Return the [x, y] coordinate for the center point of the cell that contains the specified text.  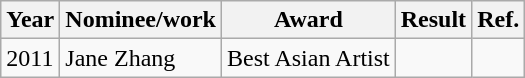
Year [30, 20]
Best Asian Artist [309, 58]
2011 [30, 58]
Result [433, 20]
Ref. [498, 20]
Award [309, 20]
Nominee/work [141, 20]
Jane Zhang [141, 58]
